From the cell containing the given text, extract its center point as (X, Y) coordinate. 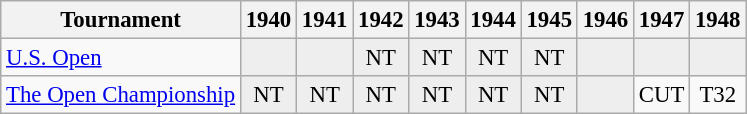
1942 (381, 20)
1940 (268, 20)
1944 (493, 20)
1946 (605, 20)
CUT (661, 95)
1945 (549, 20)
1948 (718, 20)
Tournament (121, 20)
The Open Championship (121, 95)
1943 (437, 20)
1941 (325, 20)
U.S. Open (121, 58)
T32 (718, 95)
1947 (661, 20)
